Detect which cell encompasses the target text, then output its (X, Y) center coordinate. 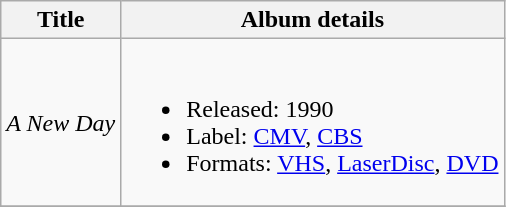
A New Day (61, 122)
Released: 1990Label: CMV, CBSFormats: VHS, LaserDisc, DVD (312, 122)
Title (61, 20)
Album details (312, 20)
